Capture the cell that displays the provided text and extract its (x, y) central coordinate. 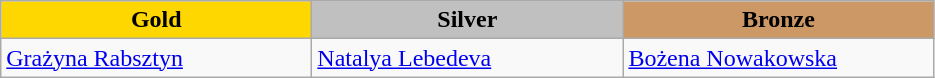
Bożena Nowakowska (778, 58)
Gold (156, 20)
Silver (468, 20)
Natalya Lebedeva (468, 58)
Grażyna Rabsztyn (156, 58)
Bronze (778, 20)
